Scan for the cell matching the given text and deliver its (X, Y) coordinate at center. 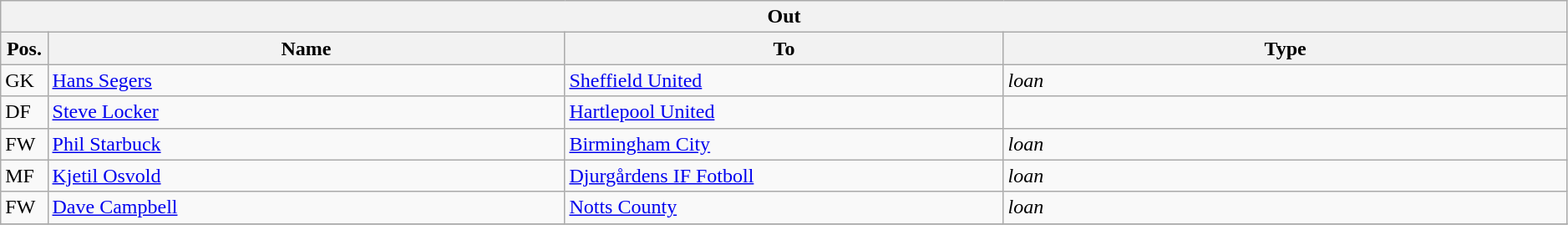
GK (24, 80)
Notts County (784, 207)
DF (24, 112)
Phil Starbuck (306, 144)
Pos. (24, 49)
Dave Campbell (306, 207)
Type (1285, 49)
Hans Segers (306, 80)
Djurgårdens IF Fotboll (784, 176)
Hartlepool United (784, 112)
Kjetil Osvold (306, 176)
Sheffield United (784, 80)
To (784, 49)
MF (24, 176)
Steve Locker (306, 112)
Birmingham City (784, 144)
Name (306, 49)
Out (784, 17)
